Return (x, y) of the center of cell containing provided text 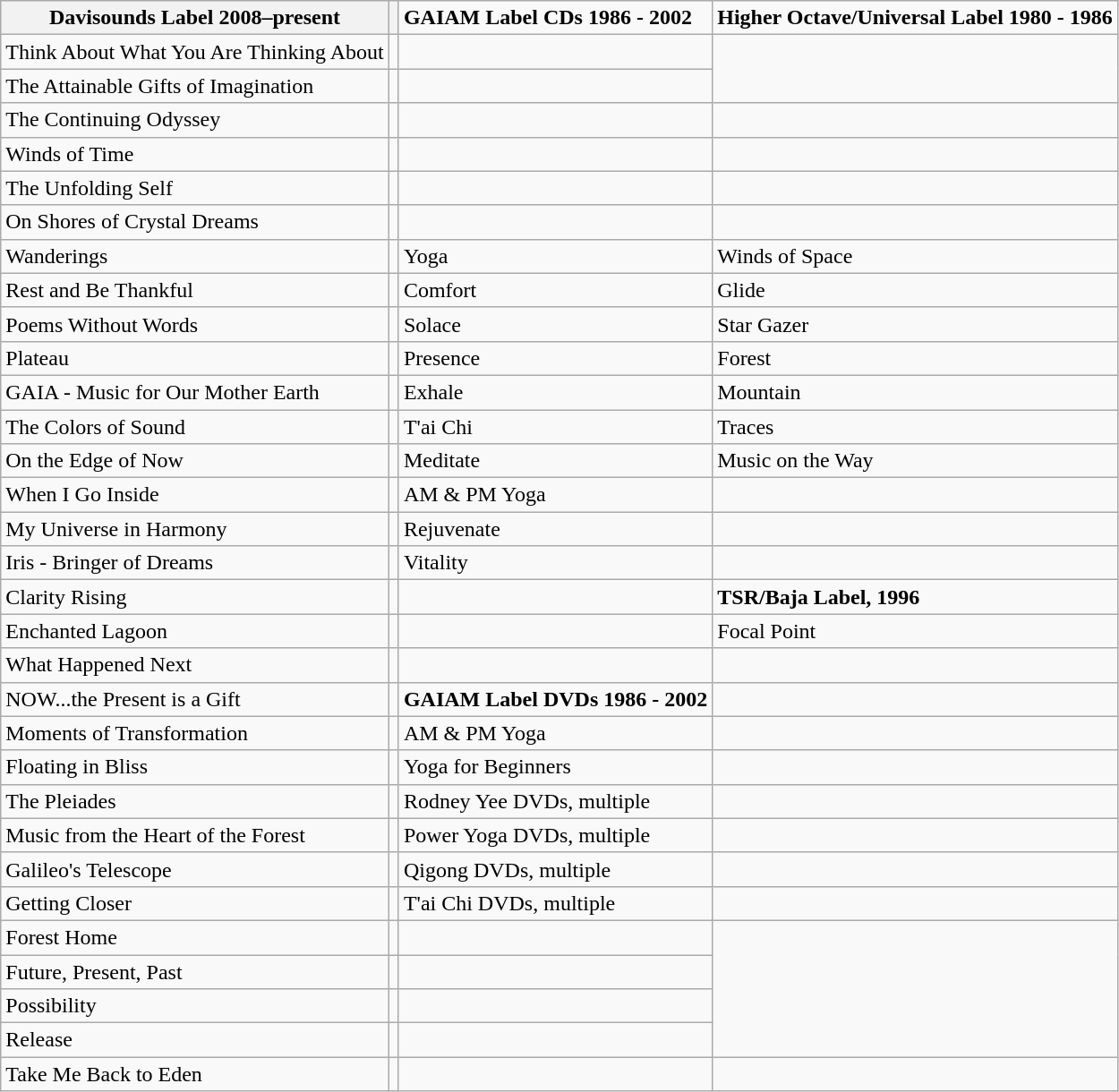
Galileo's Telescope (195, 869)
T'ai Chi DVDs, multiple (555, 903)
Meditate (555, 461)
Traces (915, 427)
Forest (915, 358)
Solace (555, 324)
GAIAM Label DVDs 1986 - 2002 (555, 699)
Release (195, 1040)
Forest Home (195, 937)
Yoga (555, 256)
Possibility (195, 1006)
Exhale (555, 392)
Moments of Transformation (195, 733)
The Attainable Gifts of Imagination (195, 86)
Floating in Bliss (195, 767)
Higher Octave/Universal Label 1980 - 1986 (915, 18)
Rodney Yee DVDs, multiple (555, 801)
On Shores of Crystal Dreams (195, 222)
Iris - Bringer of Dreams (195, 563)
Davisounds Label 2008–present (195, 18)
My Universe in Harmony (195, 529)
When I Go Inside (195, 495)
Focal Point (915, 631)
TSR/Baja Label, 1996 (915, 597)
Getting Closer (195, 903)
T'ai Chi (555, 427)
The Continuing Odyssey (195, 120)
Glide (915, 290)
Plateau (195, 358)
Star Gazer (915, 324)
Comfort (555, 290)
What Happened Next (195, 665)
Poems Without Words (195, 324)
Qigong DVDs, multiple (555, 869)
The Pleiades (195, 801)
Yoga for Beginners (555, 767)
Enchanted Lagoon (195, 631)
Rejuvenate (555, 529)
Rest and Be Thankful (195, 290)
Music on the Way (915, 461)
Vitality (555, 563)
Take Me Back to Eden (195, 1074)
On the Edge of Now (195, 461)
Music from the Heart of the Forest (195, 835)
The Unfolding Self (195, 188)
Power Yoga DVDs, multiple (555, 835)
Winds of Space (915, 256)
Winds of Time (195, 154)
Mountain (915, 392)
The Colors of Sound (195, 427)
GAIAM Label CDs 1986 - 2002 (555, 18)
Wanderings (195, 256)
Clarity Rising (195, 597)
GAIA - Music for Our Mother Earth (195, 392)
Presence (555, 358)
Future, Present, Past (195, 971)
NOW...the Present is a Gift (195, 699)
Think About What You Are Thinking About (195, 52)
